Pinpoint the cell where the given text exists, returning its [X, Y] midpoint coordinate. 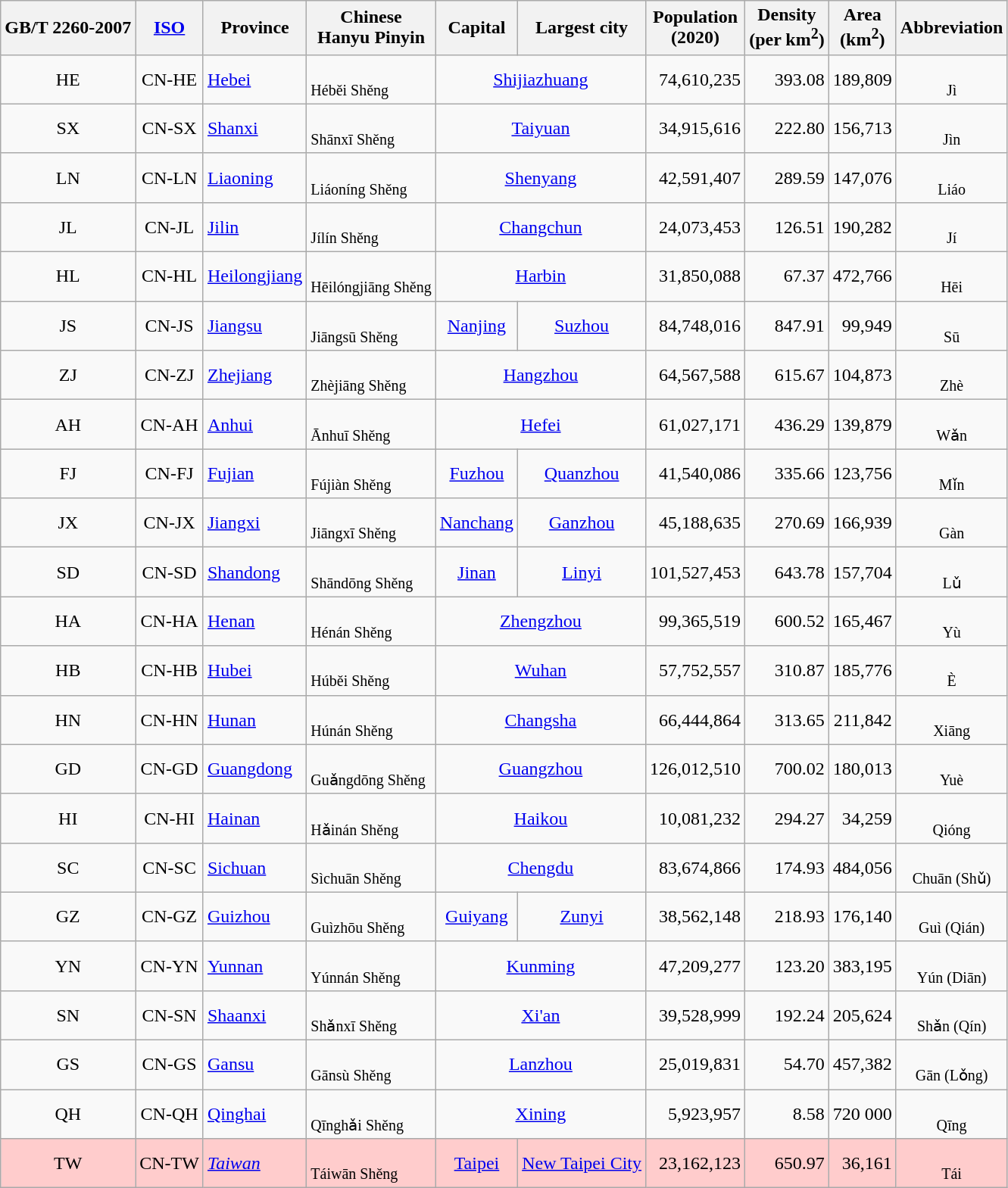
Xining [541, 1115]
Qióng [951, 818]
Qinghai [254, 1115]
Lǔ [951, 572]
Density(per km2) [788, 28]
Lanzhou [541, 1065]
166,939 [862, 522]
CN-SD [170, 572]
JS [68, 326]
CN-QH [170, 1115]
313.65 [788, 719]
Shenyang [541, 177]
Xiāng [951, 719]
47,209,277 [695, 966]
Taipei [476, 1163]
HE [68, 79]
Jinan [476, 572]
335.66 [788, 474]
57,752,557 [695, 671]
74,610,235 [695, 79]
ZJ [68, 376]
Hēi [951, 277]
TW [68, 1163]
Nanchang [476, 522]
New Taipei City [582, 1163]
JX [68, 522]
650.97 [788, 1163]
Yunnan [254, 966]
SN [68, 1015]
Jiāngsū Shěng [371, 326]
Heilongjiang [254, 277]
CN-JL [170, 227]
Zhèjiāng Shěng [371, 376]
192.24 [788, 1015]
310.87 [788, 671]
Shānxī Shěng [371, 129]
61,027,171 [695, 424]
Hangzhou [541, 376]
Hefei [541, 424]
83,674,866 [695, 868]
Suzhou [582, 326]
157,704 [862, 572]
176,140 [862, 916]
38,562,148 [695, 916]
Shandong [254, 572]
Táiwān Shěng [371, 1163]
34,259 [862, 818]
GZ [68, 916]
25,019,831 [695, 1065]
HL [68, 277]
CN-JX [170, 522]
472,766 [862, 277]
HA [68, 621]
CN-FJ [170, 474]
23,162,123 [695, 1163]
Fuzhou [476, 474]
211,842 [862, 719]
Guangdong [254, 769]
Jì [951, 79]
CN-SC [170, 868]
457,382 [862, 1065]
139,879 [862, 424]
34,915,616 [695, 129]
Wuhan [541, 671]
HI [68, 818]
Haikou [541, 818]
24,073,453 [695, 227]
ISO [170, 28]
270.69 [788, 522]
CN-JS [170, 326]
190,282 [862, 227]
Gānsù Shěng [371, 1065]
GS [68, 1065]
ChineseHanyu Pinyin [371, 28]
Shaanxi [254, 1015]
CN-HN [170, 719]
Wǎn [951, 424]
Shijiazhuang [541, 79]
600.52 [788, 621]
CN-LN [170, 177]
123,756 [862, 474]
È [951, 671]
Jilin [254, 227]
CN-HL [170, 277]
54.70 [788, 1065]
Changchun [541, 227]
123.20 [788, 966]
CN-TW [170, 1163]
Zhejiang [254, 376]
218.93 [788, 916]
AH [68, 424]
101,527,453 [695, 572]
GB/T 2260-2007 [68, 28]
CN-YN [170, 966]
84,748,016 [695, 326]
Province [254, 28]
YN [68, 966]
156,713 [862, 129]
Changsha [541, 719]
CN-HI [170, 818]
SX [68, 129]
Henan [254, 621]
CN-SN [170, 1015]
Fujian [254, 474]
JL [68, 227]
847.91 [788, 326]
Liaoning [254, 177]
Jiangxi [254, 522]
64,567,588 [695, 376]
Guì (Qián) [951, 916]
SD [68, 572]
Hunan [254, 719]
147,076 [862, 177]
41,540,086 [695, 474]
180,013 [862, 769]
QH [68, 1115]
SC [68, 868]
720 000 [862, 1115]
Fújiàn Shěng [371, 474]
126,012,510 [695, 769]
LN [68, 177]
205,624 [862, 1015]
Zunyi [582, 916]
CN-HA [170, 621]
99,365,519 [695, 621]
Taiwan [254, 1163]
39,528,999 [695, 1015]
643.78 [788, 572]
Yúnnán Shěng [371, 966]
CN-ZJ [170, 376]
67.37 [788, 277]
31,850,088 [695, 277]
HN [68, 719]
HB [68, 671]
Qīng [951, 1115]
Shǎn (Qín) [951, 1015]
CN-HE [170, 79]
294.27 [788, 818]
Jìn [951, 129]
CN-SX [170, 129]
Ganzhou [582, 522]
Jílín Shěng [371, 227]
Anhui [254, 424]
Taiyuan [541, 129]
Gān (Lǒng) [951, 1065]
222.80 [788, 129]
Linyi [582, 572]
Guìzhōu Shěng [371, 916]
Hǎinán Shěng [371, 818]
Húběi Shěng [371, 671]
Hebei [254, 79]
8.58 [788, 1115]
Hénán Shěng [371, 621]
Sichuan [254, 868]
Liáo [951, 177]
Area(km2) [862, 28]
Yuè [951, 769]
Tái [951, 1163]
Zhengzhou [541, 621]
42,591,407 [695, 177]
165,467 [862, 621]
Húnán Shěng [371, 719]
Guangzhou [541, 769]
Hubei [254, 671]
189,809 [862, 79]
Ānhuī Shěng [371, 424]
Gansu [254, 1065]
Abbreviation [951, 28]
484,056 [862, 868]
45,188,635 [695, 522]
Qīnghǎi Shěng [371, 1115]
Guǎngdōng Shěng [371, 769]
104,873 [862, 376]
Population(2020) [695, 28]
Jiangsu [254, 326]
Chengdu [541, 868]
10,081,232 [695, 818]
CN-GD [170, 769]
Yù [951, 621]
GD [68, 769]
Sìchuān Shěng [371, 868]
CN-GS [170, 1065]
Chuān (Shǔ) [951, 868]
Zhè [951, 376]
615.67 [788, 376]
Shǎnxī Shěng [371, 1015]
185,776 [862, 671]
CN-AH [170, 424]
99,949 [862, 326]
CN-HB [170, 671]
Yún (Diān) [951, 966]
393.08 [788, 79]
FJ [68, 474]
Jí [951, 227]
Shanxi [254, 129]
Nanjing [476, 326]
Jiāngxī Shěng [371, 522]
700.02 [788, 769]
Gàn [951, 522]
Sū [951, 326]
Mǐn [951, 474]
126.51 [788, 227]
383,195 [862, 966]
Guizhou [254, 916]
Guiyang [476, 916]
Shāndōng Shěng [371, 572]
Hainan [254, 818]
Quanzhou [582, 474]
Kunming [541, 966]
Héběi Shěng [371, 79]
36,161 [862, 1163]
436.29 [788, 424]
Largest city [582, 28]
Liáoníng Shěng [371, 177]
Harbin [541, 277]
66,444,864 [695, 719]
5,923,957 [695, 1115]
Hēilóngjiāng Shěng [371, 277]
Xi'an [541, 1015]
Capital [476, 28]
174.93 [788, 868]
CN-GZ [170, 916]
289.59 [788, 177]
